Search for the cell housing the specified text and yield its (X, Y) center coordinate. 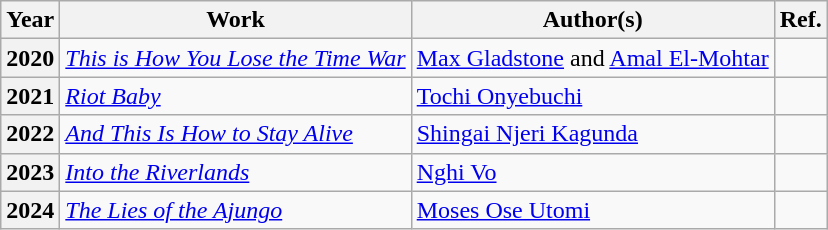
Nghi Vo (592, 172)
2023 (30, 172)
Year (30, 20)
2022 (30, 134)
This is How You Lose the Time War (236, 58)
2024 (30, 210)
The Lies of the Ajungo (236, 210)
Tochi Onyebuchi (592, 96)
And This Is How to Stay Alive (236, 134)
2020 (30, 58)
Ref. (800, 20)
Into the Riverlands (236, 172)
Work (236, 20)
Max Gladstone and Amal El-Mohtar (592, 58)
Shingai Njeri Kagunda (592, 134)
Riot Baby (236, 96)
Moses Ose Utomi (592, 210)
Author(s) (592, 20)
2021 (30, 96)
